Find where the given text appears and provide that cell's center as (X, Y) coordinate. 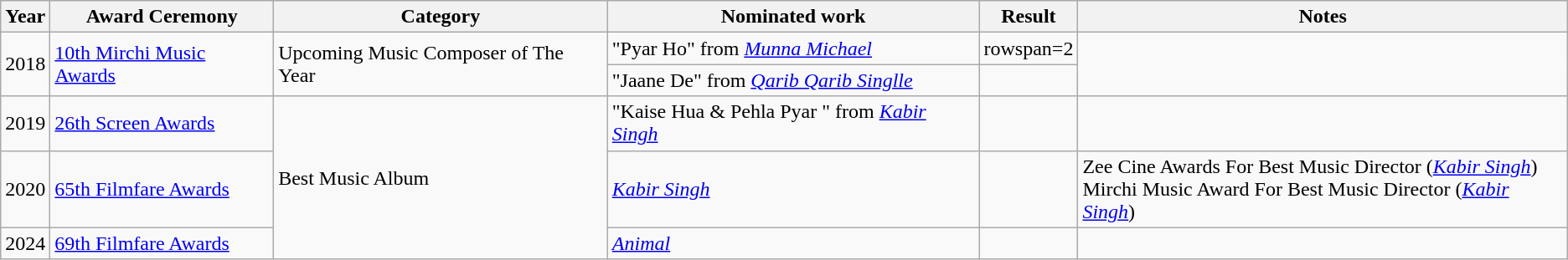
Animal (793, 243)
2020 (25, 189)
Category (441, 17)
Award Ceremony (162, 17)
2024 (25, 243)
"Pyar Ho" from Munna Michael (793, 48)
"Kaise Hua & Pehla Pyar " from Kabir Singh (793, 124)
Result (1029, 17)
Nominated work (793, 17)
65th Filmfare Awards (162, 189)
10th Mirchi Music Awards (162, 64)
69th Filmfare Awards (162, 243)
2019 (25, 124)
rowspan=2 (1029, 48)
"Jaane De" from Qarib Qarib Singlle (793, 80)
Kabir Singh (793, 189)
Upcoming Music Composer of The Year (441, 64)
Year (25, 17)
Zee Cine Awards For Best Music Director (Kabir Singh)Mirchi Music Award For Best Music Director (Kabir Singh) (1323, 189)
26th Screen Awards (162, 124)
Best Music Album (441, 177)
2018 (25, 64)
Notes (1323, 17)
